For the text-containing cell, return its midpoint in [X, Y] coordinate format. 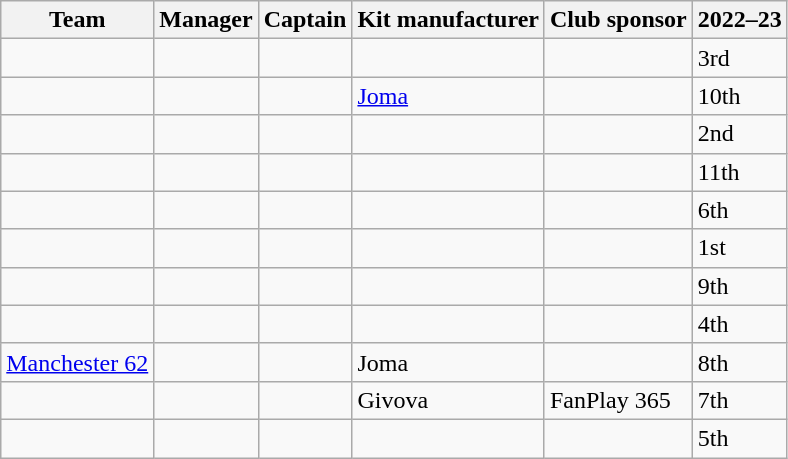
5th [740, 438]
Club sponsor [618, 20]
10th [740, 96]
FanPlay 365 [618, 400]
4th [740, 324]
11th [740, 172]
1st [740, 248]
2022–23 [740, 20]
6th [740, 210]
Manager [206, 20]
Manchester 62 [78, 362]
Kit manufacturer [448, 20]
Team [78, 20]
9th [740, 286]
2nd [740, 134]
Givova [448, 400]
8th [740, 362]
3rd [740, 58]
7th [740, 400]
Captain [305, 20]
